For the text-containing cell, return its midpoint in [x, y] coordinate format. 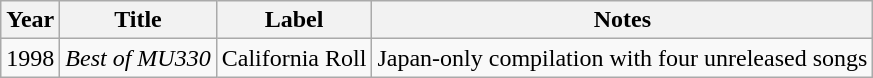
Best of MU330 [138, 58]
Notes [622, 20]
Label [294, 20]
Year [30, 20]
California Roll [294, 58]
Title [138, 20]
1998 [30, 58]
Japan-only compilation with four unreleased songs [622, 58]
